Detect which cell encompasses the target text, then output its [X, Y] center coordinate. 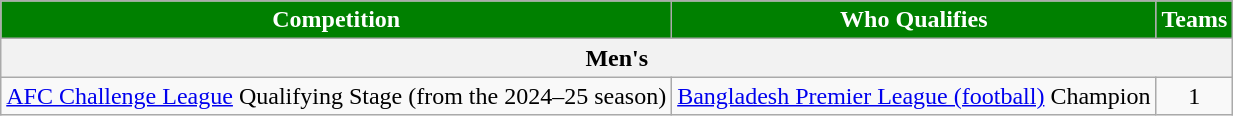
Who Qualifies [914, 20]
AFC Challenge League Qualifying Stage (from the 2024–25 season) [336, 96]
Men's [617, 58]
Teams [1194, 20]
Bangladesh Premier League (football) Champion [914, 96]
Competition [336, 20]
1 [1194, 96]
